Detect which cell encompasses the target text, then output its (X, Y) center coordinate. 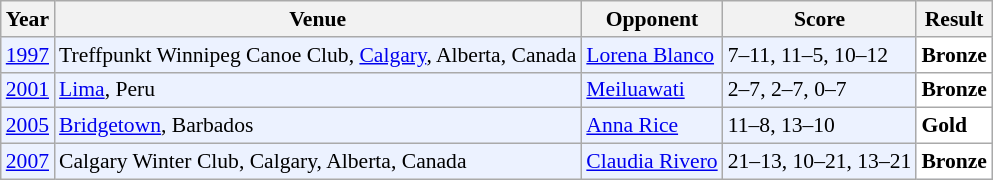
2001 (28, 90)
Calgary Winter Club, Calgary, Alberta, Canada (318, 162)
Venue (318, 19)
2–7, 2–7, 0–7 (820, 90)
Lorena Blanco (652, 55)
Bridgetown, Barbados (318, 126)
21–13, 10–21, 13–21 (820, 162)
Result (954, 19)
Lima, Peru (318, 90)
2005 (28, 126)
2007 (28, 162)
Meiluawati (652, 90)
Year (28, 19)
Gold (954, 126)
Claudia Rivero (652, 162)
Anna Rice (652, 126)
Treffpunkt Winnipeg Canoe Club, Calgary, Alberta, Canada (318, 55)
11–8, 13–10 (820, 126)
1997 (28, 55)
7–11, 11–5, 10–12 (820, 55)
Opponent (652, 19)
Score (820, 19)
